Detect which cell encompasses the target text, then output its (X, Y) center coordinate. 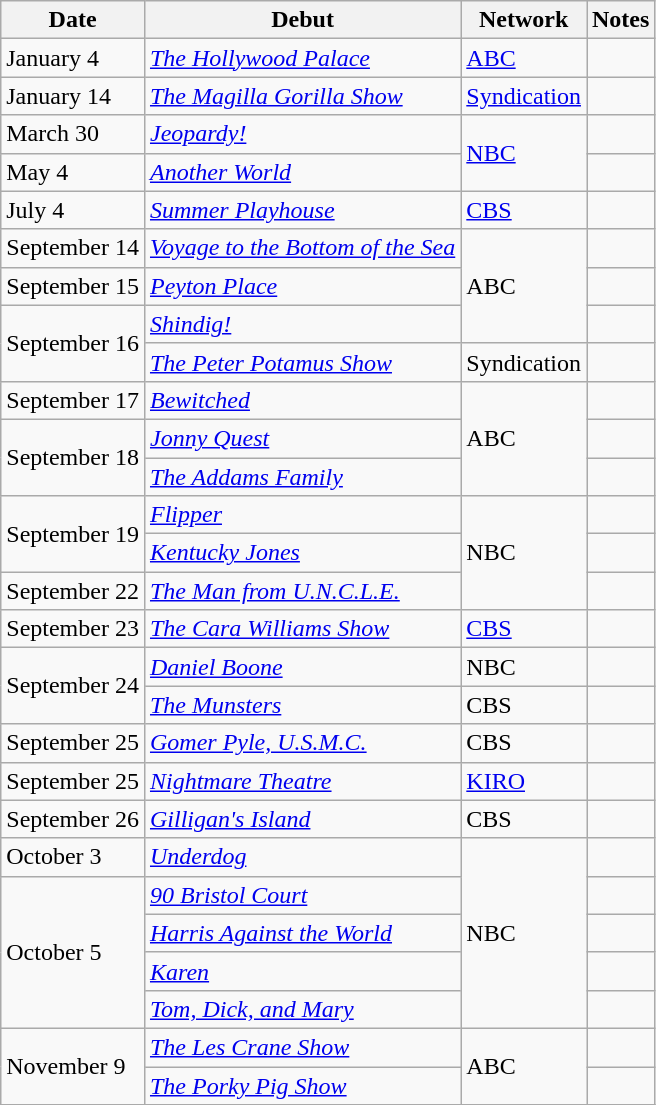
July 4 (73, 210)
Karen (302, 971)
September 22 (73, 591)
September 16 (73, 343)
September 24 (73, 686)
Harris Against the World (302, 933)
Bewitched (302, 400)
September 23 (73, 629)
Gomer Pyle, U.S.M.C. (302, 743)
Debut (302, 20)
Notes (620, 20)
Jonny Quest (302, 438)
Kentucky Jones (302, 553)
Voyage to the Bottom of the Sea (302, 248)
Shindig! (302, 324)
September 26 (73, 819)
Jeopardy! (302, 134)
Peyton Place (302, 286)
The Peter Potamus Show (302, 362)
Flipper (302, 515)
March 30 (73, 134)
The Magilla Gorilla Show (302, 96)
October 3 (73, 857)
Underdog (302, 857)
The Cara Williams Show (302, 629)
November 9 (73, 1066)
September 17 (73, 400)
Nightmare Theatre (302, 781)
Summer Playhouse (302, 210)
The Les Crane Show (302, 1047)
The Man from U.N.C.L.E. (302, 591)
The Porky Pig Show (302, 1085)
May 4 (73, 172)
Another World (302, 172)
January 4 (73, 58)
September 14 (73, 248)
Tom, Dick, and Mary (302, 1009)
90 Bristol Court (302, 895)
Date (73, 20)
Network (524, 20)
January 14 (73, 96)
Daniel Boone (302, 667)
The Addams Family (302, 477)
Gilligan's Island (302, 819)
September 15 (73, 286)
KIRO (524, 781)
The Munsters (302, 705)
October 5 (73, 952)
September 19 (73, 534)
September 18 (73, 457)
The Hollywood Palace (302, 58)
